Return (X, Y) of the center of cell containing provided text 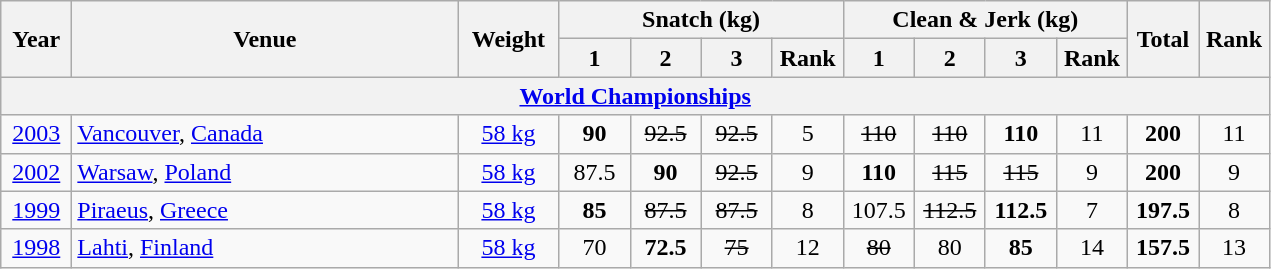
1999 (36, 210)
Venue (265, 39)
157.5 (1162, 248)
2003 (36, 134)
Year (36, 39)
75 (736, 248)
5 (808, 134)
12 (808, 248)
14 (1092, 248)
Clean & Jerk (kg) (985, 20)
197.5 (1162, 210)
2002 (36, 172)
13 (1234, 248)
1998 (36, 248)
Total (1162, 39)
Piraeus, Greece (265, 210)
Snatch (kg) (701, 20)
Vancouver, Canada (265, 134)
7 (1092, 210)
72.5 (666, 248)
70 (594, 248)
Warsaw, Poland (265, 172)
Lahti, Finland (265, 248)
Weight (508, 39)
107.5 (878, 210)
World Championships (636, 96)
